Search for the cell housing the specified text and yield its (x, y) center coordinate. 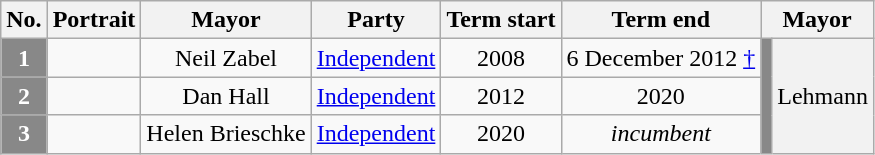
Dan Hall (226, 96)
Lehmann (823, 96)
Helen Brieschke (226, 134)
Neil Zabel (226, 58)
Term start (501, 20)
Portrait (94, 20)
1 (24, 58)
3 (24, 134)
6 December 2012 † (661, 58)
incumbent (661, 134)
2 (24, 96)
Party (376, 20)
2008 (501, 58)
Term end (661, 20)
2012 (501, 96)
No. (24, 20)
